Return the (x, y) coordinate for the center point of the cell that contains the specified text.  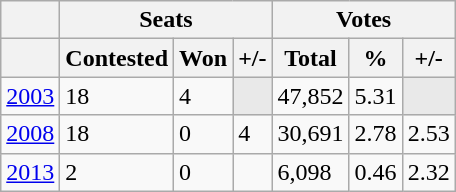
6,098 (310, 172)
47,852 (310, 96)
Votes (364, 20)
2 (117, 172)
2.53 (428, 134)
Total (310, 58)
2013 (30, 172)
2.78 (376, 134)
2008 (30, 134)
2.32 (428, 172)
Seats (166, 20)
Won (204, 58)
Contested (117, 58)
2003 (30, 96)
5.31 (376, 96)
0.46 (376, 172)
% (376, 58)
30,691 (310, 134)
